Scan for the cell matching the given text and deliver its [x, y] coordinate at center. 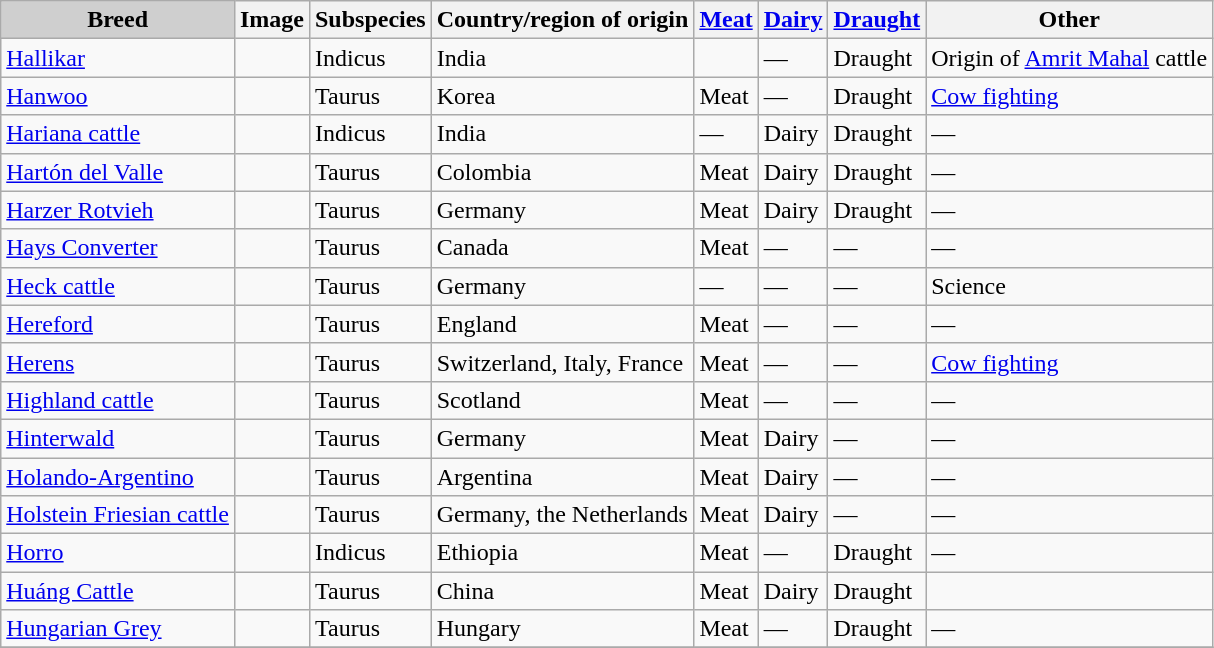
Scotland [562, 400]
Switzerland, Italy, France [562, 362]
Other [1070, 20]
Korea [562, 96]
Hallikar [118, 58]
Holstein Friesian cattle [118, 515]
Highland cattle [118, 400]
Origin of Amrit Mahal cattle [1070, 58]
Hungarian Grey [118, 629]
Hereford [118, 324]
China [562, 591]
Hays Converter [118, 248]
Hariana cattle [118, 134]
Herens [118, 362]
Harzer Rotvieh [118, 210]
Holando-Argentino [118, 477]
Hanwoo [118, 96]
Germany, the Netherlands [562, 515]
Horro [118, 553]
Country/region of origin [562, 20]
Heck cattle [118, 286]
Colombia [562, 172]
Science [1070, 286]
England [562, 324]
Hinterwald [118, 438]
Argentina [562, 477]
Ethiopia [562, 553]
Subspecies [370, 20]
Canada [562, 248]
Hungary [562, 629]
Huáng Cattle [118, 591]
Hartón del Valle [118, 172]
Breed [118, 20]
Image [272, 20]
